Locate the cell with the specified text and output its [x, y] center coordinate. 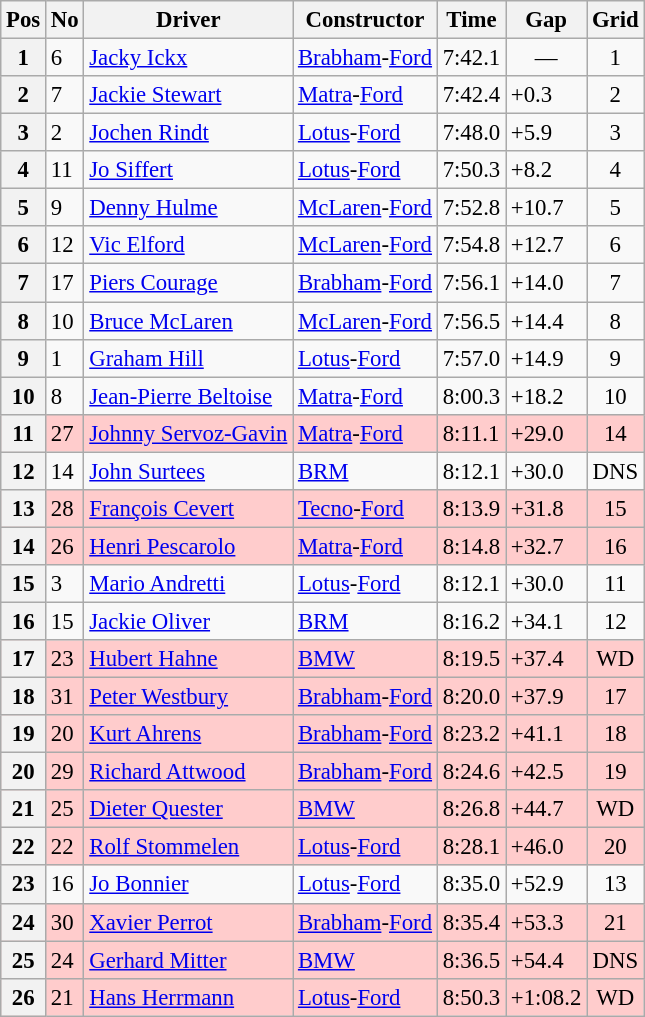
8:35.0 [471, 885]
7:42.4 [471, 95]
8:35.4 [471, 922]
Time [471, 20]
+46.0 [546, 847]
8:23.2 [471, 734]
7:52.8 [471, 208]
8:13.9 [471, 509]
30 [65, 922]
+0.3 [546, 95]
7:48.0 [471, 133]
Kurt Ahrens [188, 734]
+34.1 [546, 621]
7:56.5 [471, 321]
Gap [546, 20]
27 [65, 433]
Grid [616, 20]
No [65, 20]
+1:08.2 [546, 997]
8:14.8 [471, 546]
Constructor [366, 20]
Tecno-Ford [366, 509]
+42.5 [546, 772]
Denny Hulme [188, 208]
+14.9 [546, 358]
7:57.0 [471, 358]
Peter Westbury [188, 697]
Richard Attwood [188, 772]
+32.7 [546, 546]
Vic Elford [188, 245]
Pos [24, 20]
Hans Herrmann [188, 997]
8:28.1 [471, 847]
8:36.5 [471, 960]
Hubert Hahne [188, 659]
8:50.3 [471, 997]
Gerhard Mitter [188, 960]
+53.3 [546, 922]
+44.7 [546, 809]
+18.2 [546, 396]
+14.0 [546, 283]
Jean-Pierre Beltoise [188, 396]
+52.9 [546, 885]
Jackie Stewart [188, 95]
8:00.3 [471, 396]
Rolf Stommelen [188, 847]
Xavier Perrot [188, 922]
Henri Pescarolo [188, 546]
Driver [188, 20]
+37.9 [546, 697]
+41.1 [546, 734]
+29.0 [546, 433]
+37.4 [546, 659]
7:54.8 [471, 245]
John Surtees [188, 471]
7:56.1 [471, 283]
8:26.8 [471, 809]
Graham Hill [188, 358]
Mario Andretti [188, 584]
8:20.0 [471, 697]
+10.7 [546, 208]
+12.7 [546, 245]
+14.4 [546, 321]
Johnny Servoz-Gavin [188, 433]
8:24.6 [471, 772]
+8.2 [546, 170]
31 [65, 697]
Jacky Ickx [188, 58]
Bruce McLaren [188, 321]
Dieter Quester [188, 809]
8:19.5 [471, 659]
+54.4 [546, 960]
Jo Siffert [188, 170]
Jackie Oliver [188, 621]
29 [65, 772]
8:11.1 [471, 433]
8:16.2 [471, 621]
— [546, 58]
Jochen Rindt [188, 133]
7:42.1 [471, 58]
7:50.3 [471, 170]
+31.8 [546, 509]
Piers Courage [188, 283]
François Cevert [188, 509]
Jo Bonnier [188, 885]
+5.9 [546, 133]
28 [65, 509]
